Provide the [X, Y] coordinate of the cell's center where the given text is located.  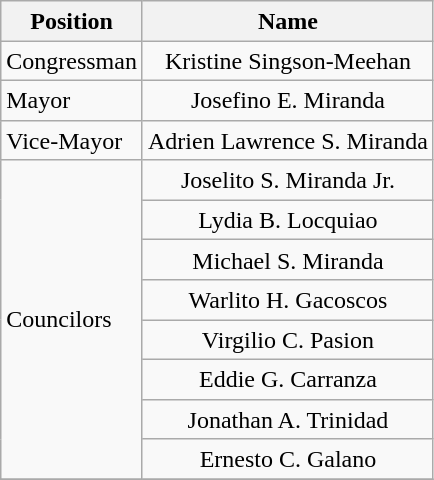
Michael S. Miranda [288, 260]
Congressman [72, 61]
Warlito H. Gacoscos [288, 300]
Kristine Singson-Meehan [288, 61]
Mayor [72, 100]
Eddie G. Carranza [288, 379]
Lydia B. Locquiao [288, 220]
Ernesto C. Galano [288, 459]
Vice-Mayor [72, 140]
Councilors [72, 320]
Position [72, 21]
Jonathan A. Trinidad [288, 419]
Adrien Lawrence S. Miranda [288, 140]
Name [288, 21]
Joselito S. Miranda Jr. [288, 180]
Josefino E. Miranda [288, 100]
Virgilio C. Pasion [288, 340]
